Locate the cell with the specified text and output its [x, y] center coordinate. 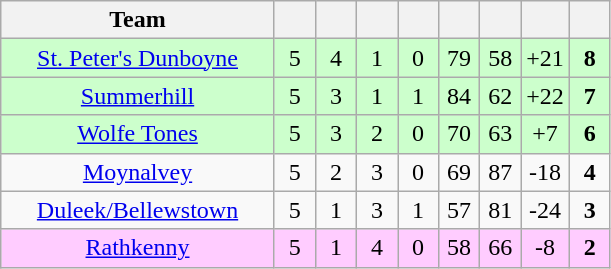
79 [460, 58]
7 [590, 96]
Team [138, 20]
84 [460, 96]
+22 [546, 96]
Rathkenny [138, 248]
70 [460, 134]
-8 [546, 248]
-18 [546, 172]
81 [500, 210]
Wolfe Tones [138, 134]
+21 [546, 58]
6 [590, 134]
57 [460, 210]
Duleek/Bellewstown [138, 210]
Moynalvey [138, 172]
87 [500, 172]
+7 [546, 134]
8 [590, 58]
St. Peter's Dunboyne [138, 58]
66 [500, 248]
62 [500, 96]
Summerhill [138, 96]
63 [500, 134]
-24 [546, 210]
69 [460, 172]
